Determine the (x, y) coordinate at the center of the cell enclosing the given text.  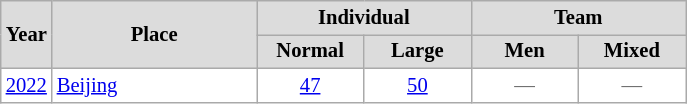
2022 (26, 85)
47 (310, 85)
Team (578, 17)
Beijing (154, 85)
Large (418, 51)
Normal (310, 51)
Individual (363, 17)
Place (154, 34)
Mixed (632, 51)
Men (524, 51)
Year (26, 34)
50 (418, 85)
